Capture the cell that displays the provided text and extract its (x, y) central coordinate. 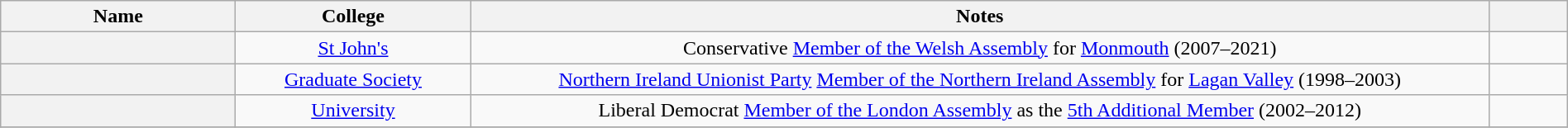
Northern Ireland Unionist Party Member of the Northern Ireland Assembly for Lagan Valley (1998–2003) (979, 79)
St John's (353, 48)
College (353, 17)
Liberal Democrat Member of the London Assembly as the 5th Additional Member (2002–2012) (979, 111)
Graduate Society (353, 79)
Notes (979, 17)
Name (118, 17)
University (353, 111)
Conservative Member of the Welsh Assembly for Monmouth (2007–2021) (979, 48)
